Find where the given text appears and provide that cell's center as [x, y] coordinate. 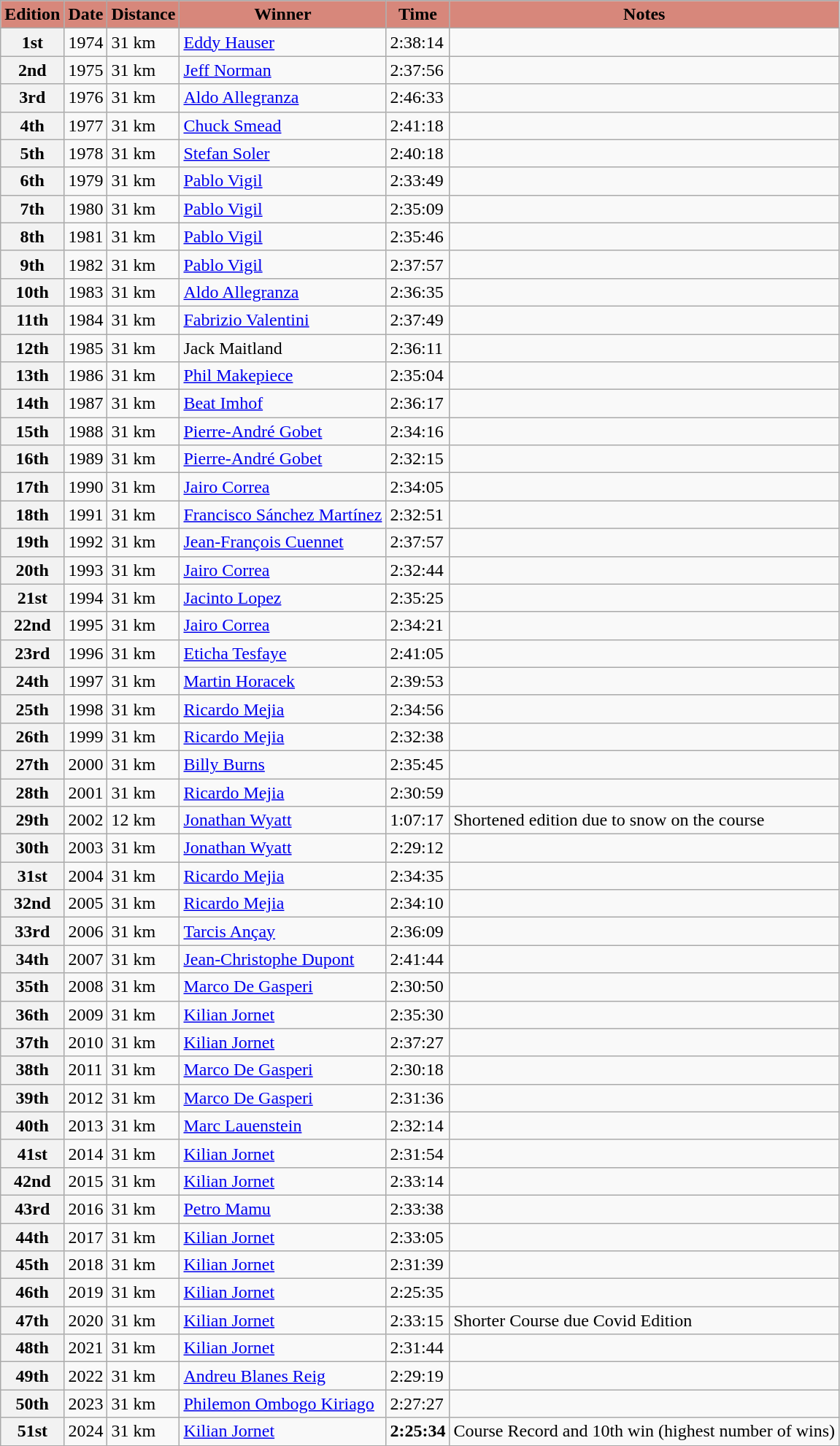
2nd [32, 70]
2018 [86, 1265]
33rd [32, 931]
2:35:46 [417, 236]
37th [32, 1042]
2:29:19 [417, 1376]
39th [32, 1098]
2022 [86, 1376]
2002 [86, 820]
2:32:51 [417, 515]
42nd [32, 1181]
1977 [86, 126]
Jean-François Cuennet [283, 542]
1999 [86, 737]
Martin Horacek [283, 681]
Time [417, 15]
32nd [32, 904]
2:40:18 [417, 153]
2017 [86, 1237]
1984 [86, 320]
2:32:15 [417, 459]
1994 [86, 598]
2:36:09 [417, 931]
22nd [32, 626]
1990 [86, 487]
2009 [86, 1015]
31st [32, 876]
2003 [86, 848]
2020 [86, 1320]
Billy Burns [283, 764]
1993 [86, 570]
10th [32, 292]
2004 [86, 876]
2:34:16 [417, 431]
2:33:38 [417, 1209]
1991 [86, 515]
36th [32, 1015]
13th [32, 376]
23rd [32, 653]
2:36:11 [417, 348]
29th [32, 820]
12 km [143, 820]
2019 [86, 1293]
21st [32, 598]
1996 [86, 653]
2006 [86, 931]
2:33:05 [417, 1237]
48th [32, 1348]
Course Record and 10th win (highest number of wins) [644, 1431]
2:31:54 [417, 1153]
2:36:35 [417, 292]
2:30:50 [417, 987]
9th [32, 264]
2:35:25 [417, 598]
12th [32, 348]
2:34:10 [417, 904]
20th [32, 570]
5th [32, 153]
2:34:05 [417, 487]
Beat Imhof [283, 404]
2008 [86, 987]
Philemon Ombogo Kiriago [283, 1404]
2015 [86, 1181]
2:37:56 [417, 70]
2:32:44 [417, 570]
50th [32, 1404]
2:35:30 [417, 1015]
2:25:35 [417, 1293]
2:41:44 [417, 959]
Fabrizio Valentini [283, 320]
1985 [86, 348]
Marc Lauenstein [283, 1126]
49th [32, 1376]
18th [32, 515]
46th [32, 1293]
Jeff Norman [283, 70]
2:31:36 [417, 1098]
2:34:21 [417, 626]
1986 [86, 376]
17th [32, 487]
1975 [86, 70]
Jack Maitland [283, 348]
Shortened edition due to snow on the course [644, 820]
2:32:38 [417, 737]
2:30:59 [417, 792]
2:33:15 [417, 1320]
24th [32, 681]
2:36:17 [417, 404]
6th [32, 181]
2:31:44 [417, 1348]
2:38:14 [417, 42]
35th [32, 987]
26th [32, 737]
2:33:14 [417, 1181]
1983 [86, 292]
Eddy Hauser [283, 42]
27th [32, 764]
3rd [32, 98]
40th [32, 1126]
2:34:35 [417, 876]
30th [32, 848]
2010 [86, 1042]
Date [86, 15]
2:30:18 [417, 1070]
2:35:04 [417, 376]
Eticha Tesfaye [283, 653]
25th [32, 709]
2012 [86, 1098]
Distance [143, 15]
1980 [86, 209]
Francisco Sánchez Martínez [283, 515]
2023 [86, 1404]
38th [32, 1070]
Winner [283, 15]
4th [32, 126]
1995 [86, 626]
44th [32, 1237]
2:29:12 [417, 848]
1987 [86, 404]
2:27:27 [417, 1404]
2:35:45 [417, 764]
1988 [86, 431]
41st [32, 1153]
7th [32, 209]
2007 [86, 959]
1979 [86, 181]
1992 [86, 542]
14th [32, 404]
2:32:14 [417, 1126]
2016 [86, 1209]
28th [32, 792]
47th [32, 1320]
2:25:34 [417, 1431]
Shorter Course due Covid Edition [644, 1320]
Petro Mamu [283, 1209]
Tarcis Ançay [283, 931]
2:37:27 [417, 1042]
2:37:49 [417, 320]
1998 [86, 709]
Jacinto Lopez [283, 598]
2:46:33 [417, 98]
1989 [86, 459]
1982 [86, 264]
2:35:09 [417, 209]
1978 [86, 153]
Edition [32, 15]
2:41:05 [417, 653]
2:33:49 [417, 181]
19th [32, 542]
2:41:18 [417, 126]
2:39:53 [417, 681]
15th [32, 431]
2014 [86, 1153]
1981 [86, 236]
2000 [86, 764]
45th [32, 1265]
1997 [86, 681]
Notes [644, 15]
1st [32, 42]
51st [32, 1431]
2024 [86, 1431]
Stefan Soler [283, 153]
2:31:39 [417, 1265]
1976 [86, 98]
8th [32, 236]
43rd [32, 1209]
Jean-Christophe Dupont [283, 959]
11th [32, 320]
2:34:56 [417, 709]
2005 [86, 904]
2001 [86, 792]
1974 [86, 42]
34th [32, 959]
2013 [86, 1126]
Andreu Blanes Reig [283, 1376]
Chuck Smead [283, 126]
2011 [86, 1070]
Phil Makepiece [283, 376]
16th [32, 459]
2021 [86, 1348]
1:07:17 [417, 820]
